Determine the [x, y] coordinate at the center of the cell enclosing the given text.  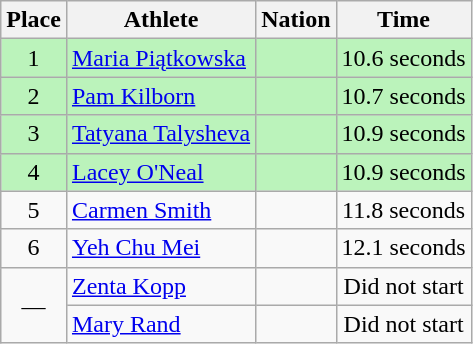
Maria Piątkowska [160, 58]
Nation [296, 20]
3 [34, 134]
Mary Rand [160, 324]
4 [34, 172]
Place [34, 20]
1 [34, 58]
Athlete [160, 20]
10.7 seconds [404, 96]
Pam Kilborn [160, 96]
Tatyana Talysheva [160, 134]
Time [404, 20]
6 [34, 248]
Zenta Kopp [160, 286]
12.1 seconds [404, 248]
10.6 seconds [404, 58]
5 [34, 210]
— [34, 305]
11.8 seconds [404, 210]
2 [34, 96]
Carmen Smith [160, 210]
Lacey O'Neal [160, 172]
Yeh Chu Mei [160, 248]
